From the cell containing the given text, extract its center point as [X, Y] coordinate. 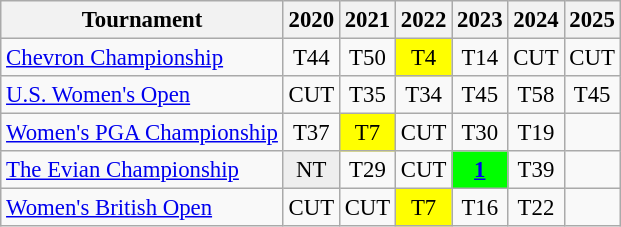
T39 [536, 170]
T44 [311, 58]
T4 [424, 58]
The Evian Championship [142, 170]
T50 [367, 58]
U.S. Women's Open [142, 95]
T16 [480, 208]
Chevron Championship [142, 58]
T19 [536, 133]
T58 [536, 95]
Tournament [142, 20]
2024 [536, 20]
1 [480, 170]
T29 [367, 170]
T37 [311, 133]
2021 [367, 20]
T35 [367, 95]
2020 [311, 20]
NT [311, 170]
2023 [480, 20]
2022 [424, 20]
T34 [424, 95]
2025 [592, 20]
T22 [536, 208]
Women's PGA Championship [142, 133]
Women's British Open [142, 208]
T30 [480, 133]
T14 [480, 58]
